Output the [x, y] coordinate of the center of the cell containing the given text.  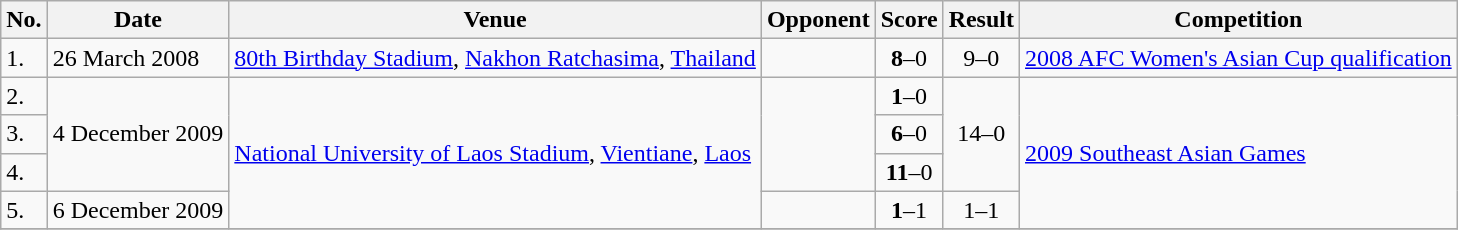
80th Birthday Stadium, Nakhon Ratchasima, Thailand [496, 58]
3. [24, 134]
8–0 [909, 58]
National University of Laos Stadium, Vientiane, Laos [496, 153]
11–0 [909, 172]
No. [24, 20]
26 March 2008 [138, 58]
2. [24, 96]
9–0 [981, 58]
2008 AFC Women's Asian Cup qualification [1239, 58]
6 December 2009 [138, 210]
14–0 [981, 134]
4 December 2009 [138, 134]
Opponent [818, 20]
Date [138, 20]
5. [24, 210]
2009 Southeast Asian Games [1239, 153]
Competition [1239, 20]
Venue [496, 20]
Score [909, 20]
1–0 [909, 96]
Result [981, 20]
1. [24, 58]
6–0 [909, 134]
4. [24, 172]
